Output the [X, Y] coordinate of the center of the cell containing the given text.  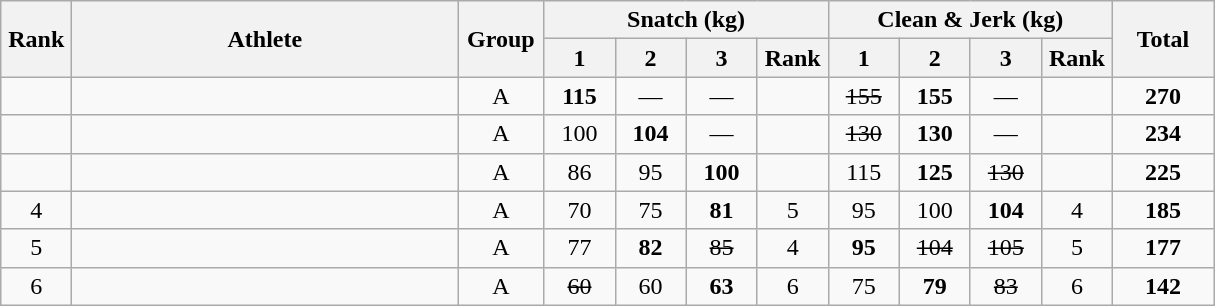
177 [1162, 248]
270 [1162, 96]
125 [934, 172]
Snatch (kg) [686, 20]
79 [934, 286]
234 [1162, 134]
81 [722, 210]
225 [1162, 172]
82 [650, 248]
63 [722, 286]
Total [1162, 39]
86 [580, 172]
77 [580, 248]
105 [1006, 248]
Group [501, 39]
185 [1162, 210]
83 [1006, 286]
142 [1162, 286]
Athlete [265, 39]
85 [722, 248]
70 [580, 210]
Clean & Jerk (kg) [970, 20]
